Return the [X, Y] coordinate for the center point of the cell that contains the specified text.  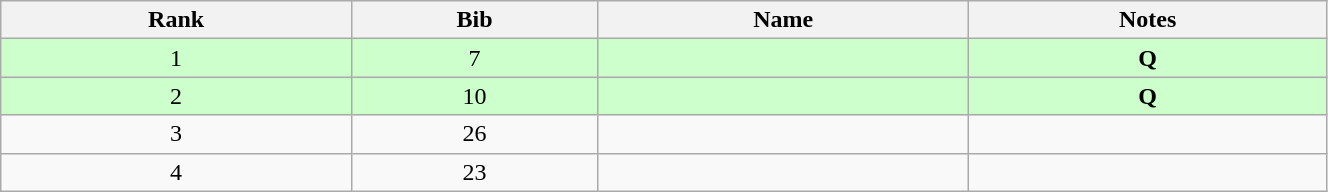
Name [784, 20]
4 [176, 172]
7 [474, 58]
1 [176, 58]
2 [176, 96]
Rank [176, 20]
26 [474, 134]
3 [176, 134]
Notes [1148, 20]
Bib [474, 20]
23 [474, 172]
10 [474, 96]
